Capture the cell that displays the provided text and extract its (x, y) central coordinate. 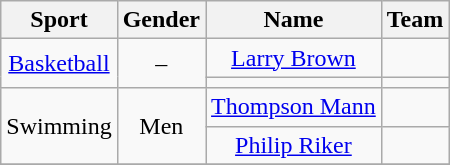
Team (415, 20)
Name (294, 20)
Basketball (59, 64)
Men (161, 126)
Swimming (59, 126)
Thompson Mann (294, 107)
Larry Brown (294, 58)
– (161, 64)
Gender (161, 20)
Sport (59, 20)
Philip Riker (294, 145)
